Extract the [x, y] coordinate from the center of the cell holding the provided text.  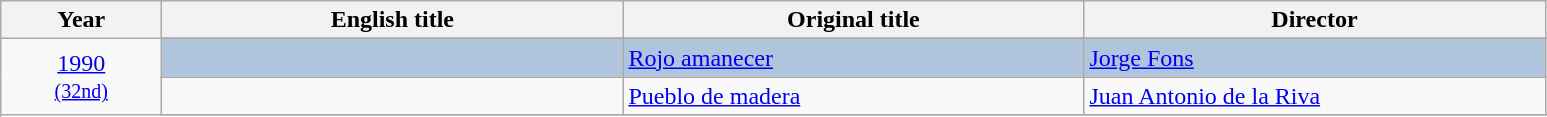
Pueblo de madera [854, 96]
Rojo amanecer [854, 58]
Juan Antonio de la Riva [1314, 96]
Jorge Fons [1314, 58]
Original title [854, 20]
Director [1314, 20]
Year [82, 20]
English title [392, 20]
1990(32nd) [82, 77]
